From the cell containing the given text, extract its center point as [x, y] coordinate. 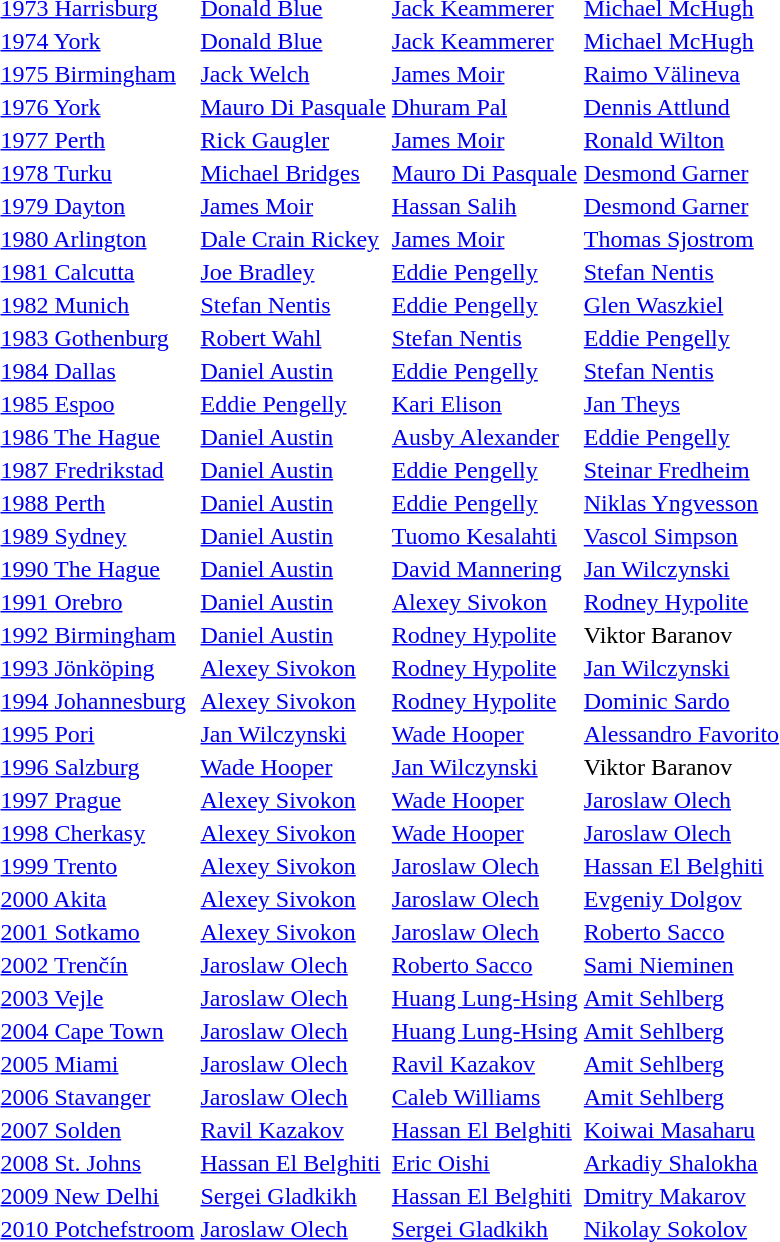
Niklas Yngvesson [681, 503]
Sergei Gladkikh [293, 1196]
Donald Blue [293, 41]
Glen Waszkiel [681, 305]
Dale Crain Rickey [293, 239]
Koiwai Masaharu [681, 1130]
Tuomo Kesalahti [484, 536]
Arkadiy Shalokha [681, 1163]
Hassan Salih [484, 206]
David Mannering [484, 569]
Eric Oishi [484, 1163]
Ronald Wilton [681, 140]
Dhuram Pal [484, 107]
Raimo Välineva [681, 74]
Evgeniy Dolgov [681, 899]
Dennis Attlund [681, 107]
Jan Theys [681, 404]
Caleb Williams [484, 1097]
Michael Bridges [293, 173]
Robert Wahl [293, 338]
Michael McHugh [681, 41]
Sami Nieminen [681, 965]
Dmitry Makarov [681, 1196]
Joe Bradley [293, 272]
Alessandro Favorito [681, 734]
Dominic Sardo [681, 701]
Thomas Sjostrom [681, 239]
Ausby Alexander [484, 437]
Vascol Simpson [681, 536]
Jack Keammerer [484, 41]
Kari Elison [484, 404]
Steinar Fredheim [681, 470]
Rick Gaugler [293, 140]
Jack Welch [293, 74]
